Identify which cell holds the provided text, then report its (x, y) central coordinate. 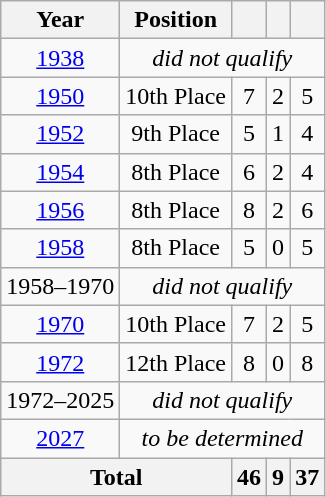
9th Place (176, 134)
Year (60, 20)
1 (278, 134)
1970 (60, 324)
1952 (60, 134)
46 (250, 477)
1954 (60, 172)
37 (308, 477)
1938 (60, 58)
1958–1970 (60, 286)
1972–2025 (60, 400)
1972 (60, 362)
to be determined (222, 438)
9 (278, 477)
12th Place (176, 362)
Total (116, 477)
1950 (60, 96)
Position (176, 20)
1958 (60, 248)
1956 (60, 210)
2027 (60, 438)
